Determine the [X, Y] coordinate at the center of the cell enclosing the given text.  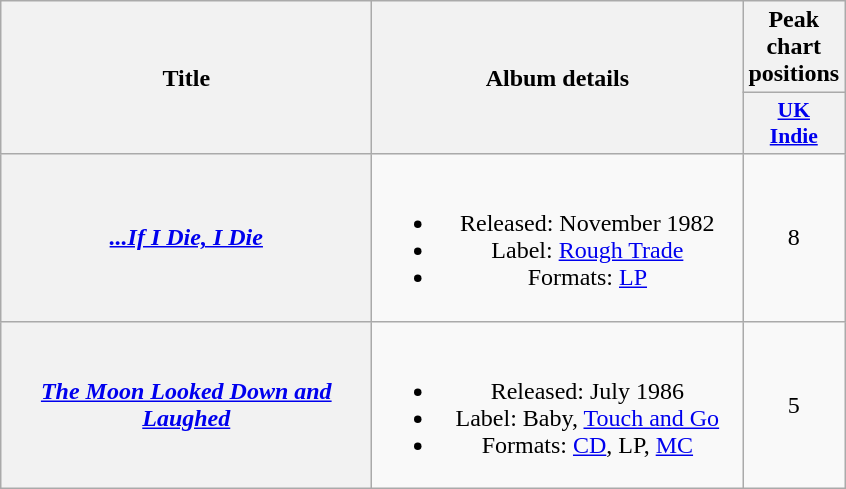
Released: July 1986Label: Baby, Touch and GoFormats: CD, LP, MC [558, 404]
UKIndie [794, 124]
8 [794, 238]
Title [186, 78]
The Moon Looked Down and Laughed [186, 404]
Peak chart positions [794, 47]
5 [794, 404]
Album details [558, 78]
...If I Die, I Die [186, 238]
Released: November 1982Label: Rough TradeFormats: LP [558, 238]
